Detect which cell encompasses the target text, then output its [x, y] center coordinate. 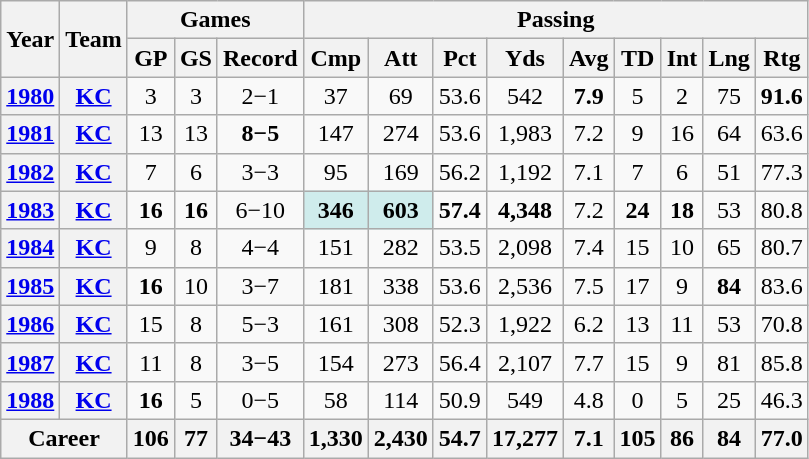
57.4 [460, 210]
114 [400, 400]
Att [400, 58]
63.6 [782, 134]
7.7 [588, 362]
147 [336, 134]
1982 [30, 172]
4,348 [524, 210]
549 [524, 400]
1983 [30, 210]
6.2 [588, 324]
106 [150, 438]
Lng [729, 58]
3−3 [260, 172]
86 [682, 438]
1988 [30, 400]
56.4 [460, 362]
34−43 [260, 438]
17,277 [524, 438]
77.0 [782, 438]
65 [729, 248]
58 [336, 400]
Avg [588, 58]
69 [400, 96]
2,107 [524, 362]
105 [638, 438]
85.8 [782, 362]
91.6 [782, 96]
80.8 [782, 210]
50.9 [460, 400]
64 [729, 134]
54.7 [460, 438]
2 [682, 96]
7.9 [588, 96]
80.7 [782, 248]
17 [638, 286]
1984 [30, 248]
Career [64, 438]
3−7 [260, 286]
Year [30, 39]
1,922 [524, 324]
56.2 [460, 172]
0−5 [260, 400]
GP [150, 58]
273 [400, 362]
0 [638, 400]
18 [682, 210]
25 [729, 400]
346 [336, 210]
151 [336, 248]
Pct [460, 58]
GS [196, 58]
181 [336, 286]
1985 [30, 286]
1986 [30, 324]
603 [400, 210]
Yds [524, 58]
53.5 [460, 248]
308 [400, 324]
542 [524, 96]
2,536 [524, 286]
4.8 [588, 400]
169 [400, 172]
1,983 [524, 134]
274 [400, 134]
338 [400, 286]
83.6 [782, 286]
7.4 [588, 248]
37 [336, 96]
154 [336, 362]
Team [94, 39]
3−5 [260, 362]
51 [729, 172]
8−5 [260, 134]
Record [260, 58]
2,430 [400, 438]
2,098 [524, 248]
52.3 [460, 324]
Int [682, 58]
TD [638, 58]
24 [638, 210]
Cmp [336, 58]
70.8 [782, 324]
46.3 [782, 400]
1,330 [336, 438]
2−1 [260, 96]
5−3 [260, 324]
Games [215, 20]
95 [336, 172]
75 [729, 96]
77 [196, 438]
1,192 [524, 172]
81 [729, 362]
4−4 [260, 248]
6−10 [260, 210]
161 [336, 324]
Passing [556, 20]
Rtg [782, 58]
77.3 [782, 172]
282 [400, 248]
7.5 [588, 286]
1981 [30, 134]
1980 [30, 96]
1987 [30, 362]
